Return [x, y] of the center of cell containing provided text 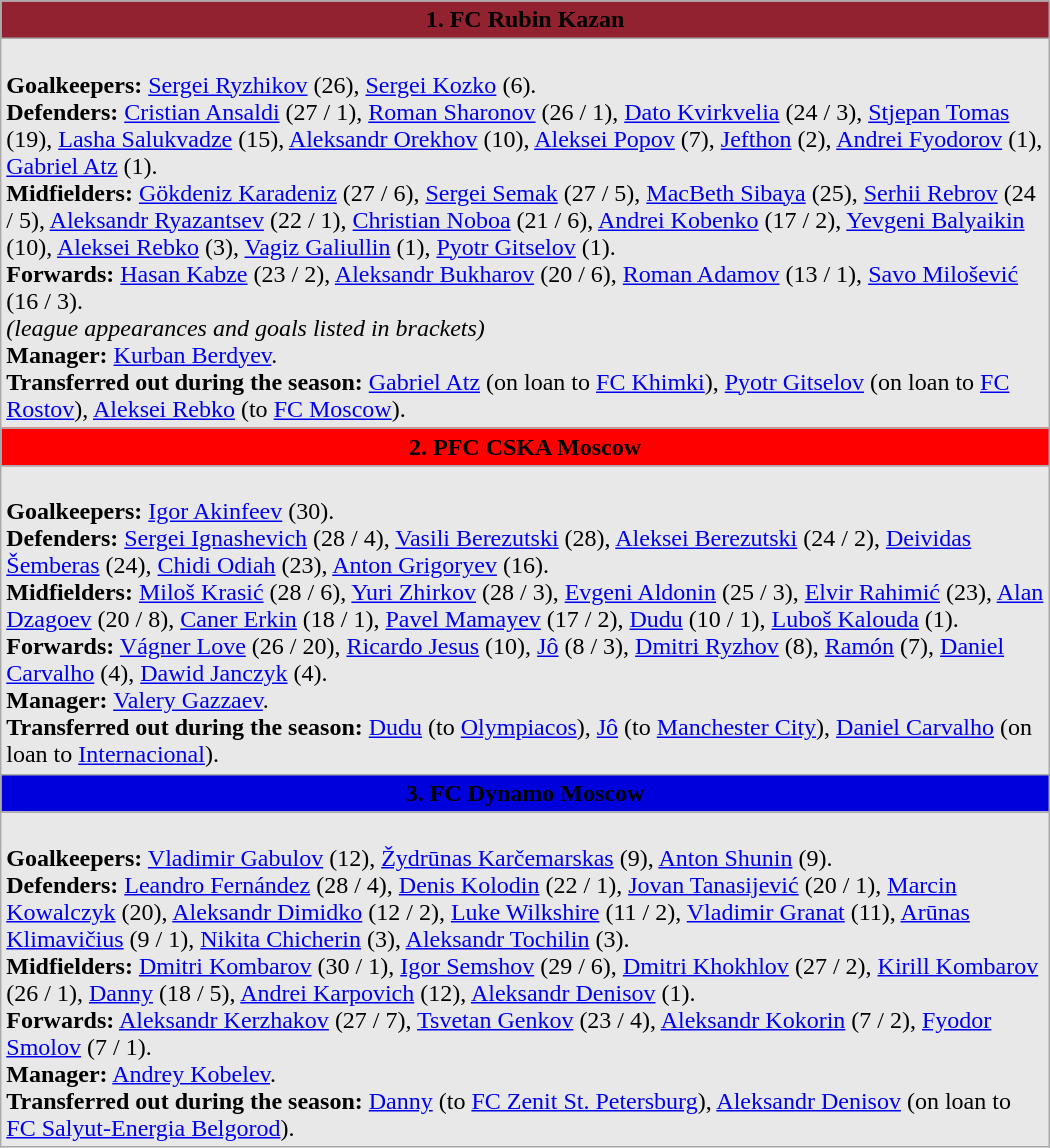
3. FC Dynamo Moscow [525, 793]
2. PFC CSKA Moscow [525, 447]
1. FC Rubin Kazan [525, 20]
